For the text-containing cell, return its midpoint in [x, y] coordinate format. 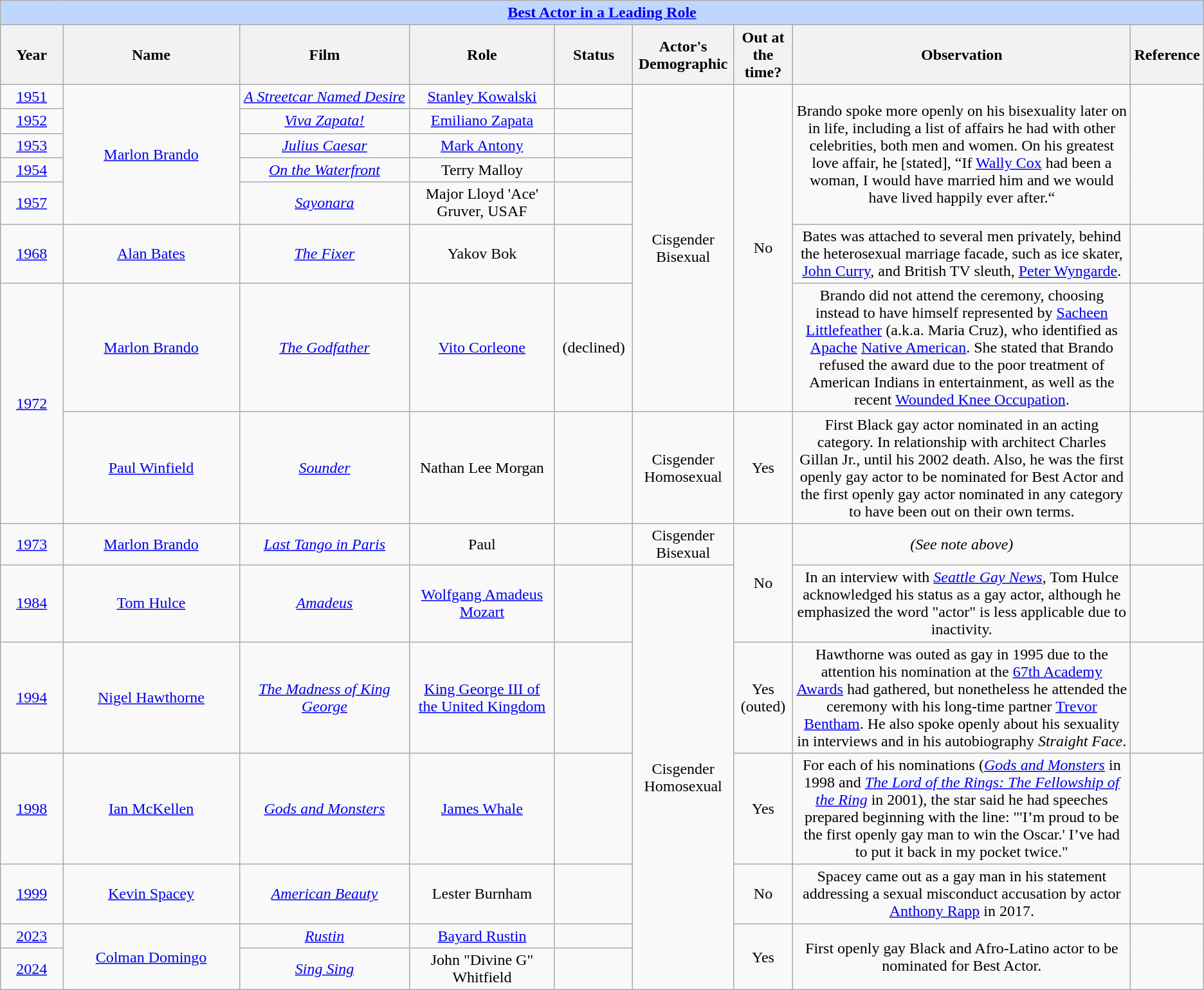
2023 [32, 936]
Mark Antony [482, 145]
Nigel Hawthorne [152, 697]
Last Tango in Paris [324, 544]
Julius Caesar [324, 145]
Spacey came out as a gay man in his statement addressing a sexual misconduct accusation by actor Anthony Rapp in 2017. [962, 894]
Gods and Monsters [324, 809]
1984 [32, 603]
Alan Bates [152, 253]
1999 [32, 894]
First openly gay Black and Afro-Latino actor to be nominated for Best Actor. [962, 957]
Wolfgang Amadeus Mozart [482, 603]
1972 [32, 403]
Major Lloyd 'Ace' Gruver, USAF [482, 203]
Paul [482, 544]
John "Divine G" Whitfield [482, 969]
Year [32, 55]
A Streetcar Named Desire [324, 96]
1953 [32, 145]
1957 [32, 203]
Name [152, 55]
1968 [32, 253]
Sayonara [324, 203]
Best Actor in a Leading Role [602, 13]
Colman Domingo [152, 957]
Viva Zapata! [324, 121]
Nathan Lee Morgan [482, 467]
Rustin [324, 936]
Reference [1167, 55]
Vito Corleone [482, 347]
Status [594, 55]
Observation [962, 55]
(declined) [594, 347]
(See note above) [962, 544]
Actor's Demographic [683, 55]
Lester Burnham [482, 894]
1951 [32, 96]
James Whale [482, 809]
King George III of the United Kingdom [482, 697]
American Beauty [324, 894]
1998 [32, 809]
Bayard Rustin [482, 936]
1994 [32, 697]
The Fixer [324, 253]
The Madness of King George [324, 697]
Yes (outed) [763, 697]
Emiliano Zapata [482, 121]
Out at the time? [763, 55]
Amadeus [324, 603]
Sounder [324, 467]
1973 [32, 544]
Kevin Spacey [152, 894]
The Godfather [324, 347]
1952 [32, 121]
Yakov Bok [482, 253]
1954 [32, 170]
Role [482, 55]
Film [324, 55]
Sing Sing [324, 969]
Ian McKellen [152, 809]
Paul Winfield [152, 467]
Stanley Kowalski [482, 96]
Terry Malloy [482, 170]
Tom Hulce [152, 603]
On the Waterfront [324, 170]
2024 [32, 969]
